Search for the cell housing the specified text and yield its [x, y] center coordinate. 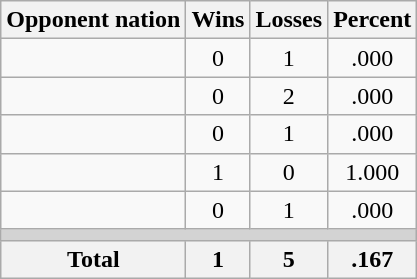
.167 [372, 259]
Losses [289, 20]
2 [289, 96]
Percent [372, 20]
1.000 [372, 172]
Total [94, 259]
5 [289, 259]
Wins [218, 20]
Opponent nation [94, 20]
